Detect which cell encompasses the target text, then output its (X, Y) center coordinate. 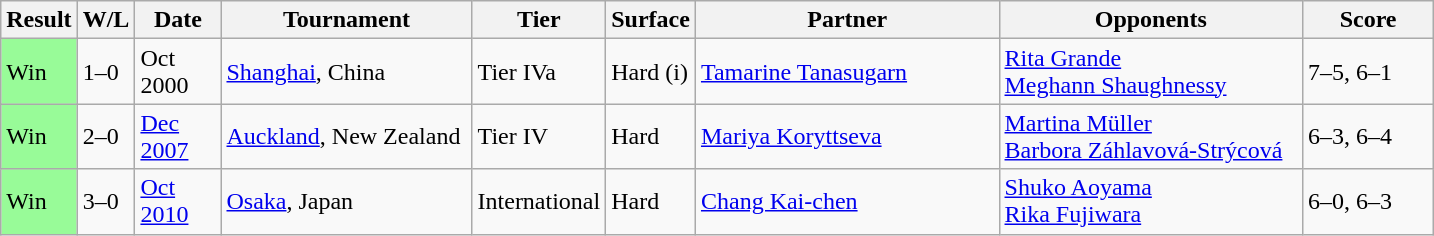
Opponents (1151, 20)
6–0, 6–3 (1368, 202)
7–5, 6–1 (1368, 72)
Auckland, New Zealand (346, 136)
Tier IVa (539, 72)
Oct 2010 (178, 202)
Tamarine Tanasugarn (847, 72)
Rita Grande Meghann Shaughnessy (1151, 72)
Shuko Aoyama Rika Fujiwara (1151, 202)
Score (1368, 20)
Date (178, 20)
Dec 2007 (178, 136)
Shanghai, China (346, 72)
Result (39, 20)
Chang Kai-chen (847, 202)
Partner (847, 20)
International (539, 202)
W/L (106, 20)
Tournament (346, 20)
6–3, 6–4 (1368, 136)
Surface (651, 20)
Tier IV (539, 136)
Hard (i) (651, 72)
Osaka, Japan (346, 202)
Martina Müller Barbora Záhlavová-Strýcová (1151, 136)
Mariya Koryttseva (847, 136)
1–0 (106, 72)
Tier (539, 20)
Oct 2000 (178, 72)
3–0 (106, 202)
2–0 (106, 136)
